Scan for the cell matching the given text and deliver its (x, y) coordinate at center. 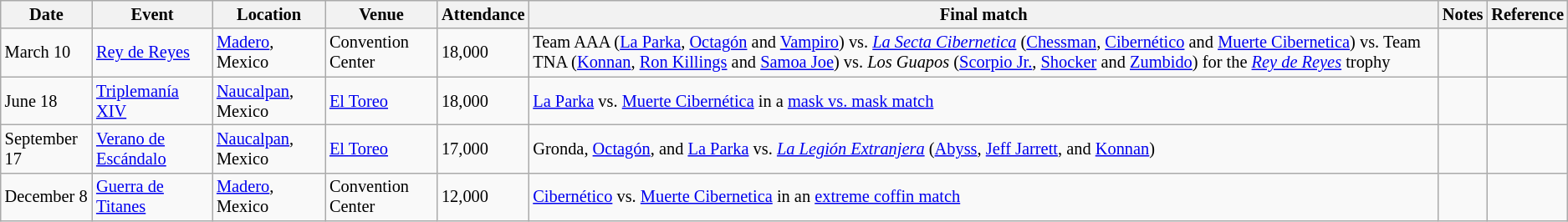
Verano de Escándalo (152, 149)
Location (269, 14)
Guerra de Titanes (152, 197)
June 18 (47, 101)
12,000 (483, 197)
La Parka vs. Muerte Cibernética in a mask vs. mask match (983, 101)
Rey de Reyes (152, 53)
Event (152, 14)
Attendance (483, 14)
Notes (1463, 14)
Final match (983, 14)
17,000 (483, 149)
December 8 (47, 197)
Reference (1527, 14)
March 10 (47, 53)
Date (47, 14)
Cibernético vs. Muerte Cibernetica in an extreme coffin match (983, 197)
September 17 (47, 149)
Gronda, Octagón, and La Parka vs. La Legión Extranjera (Abyss, Jeff Jarrett, and Konnan) (983, 149)
Venue (381, 14)
Triplemanía XIV (152, 101)
